Find where the given text appears and provide that cell's center as (X, Y) coordinate. 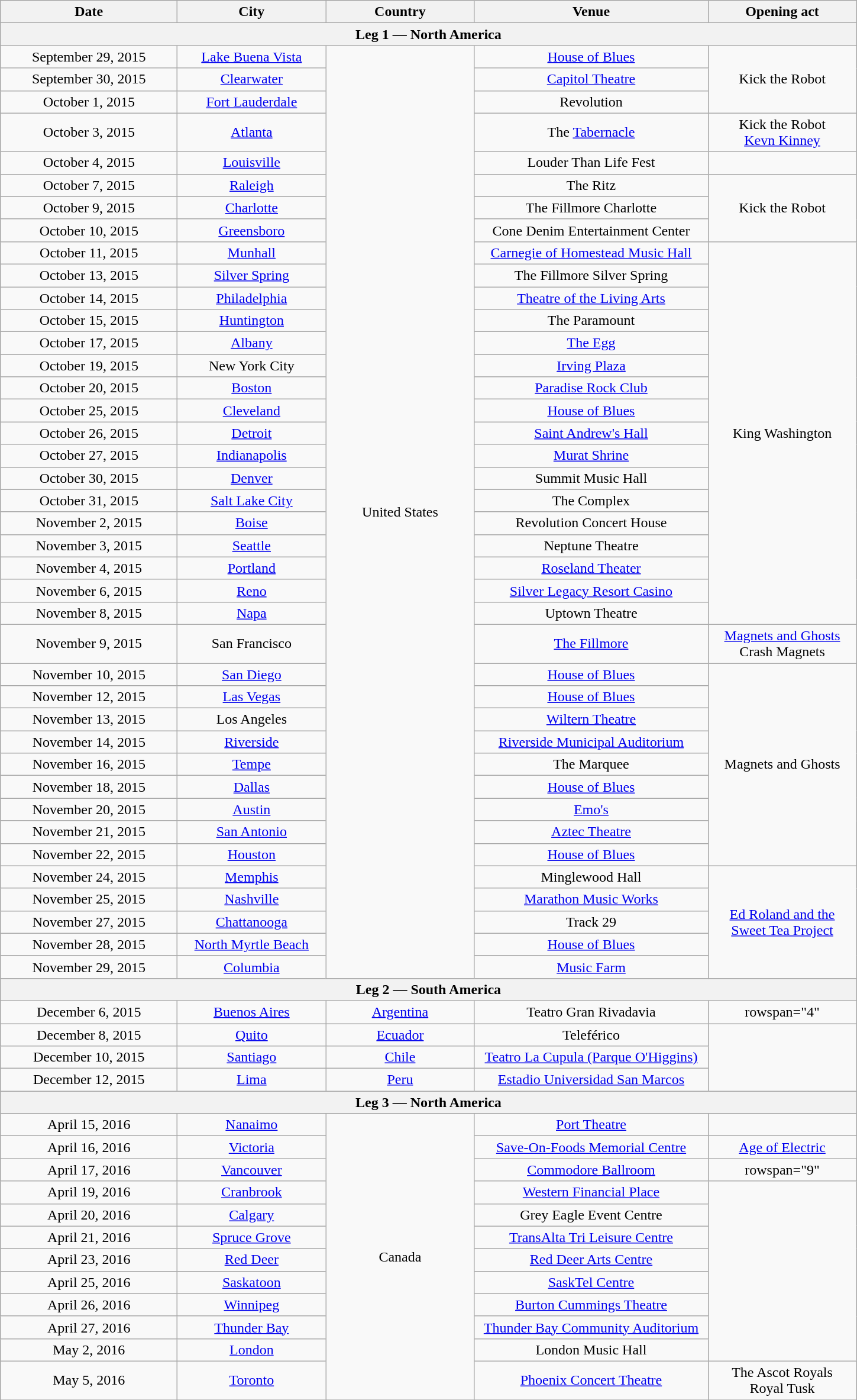
King Washington (782, 433)
October 13, 2015 (89, 275)
October 30, 2015 (89, 478)
Minglewood Hall (591, 877)
Boston (252, 388)
November 24, 2015 (89, 877)
Red Deer (252, 1260)
April 26, 2016 (89, 1305)
Toronto (252, 1380)
London Music Hall (591, 1350)
Commodore Ballroom (591, 1170)
Age of Electric (782, 1147)
May 2, 2016 (89, 1350)
November 27, 2015 (89, 922)
Carnegie of Homestead Music Hall (591, 253)
Clearwater (252, 79)
April 16, 2016 (89, 1147)
Buenos Aires (252, 1012)
Cranbrook (252, 1192)
November 20, 2015 (89, 809)
Silver Spring (252, 275)
November 9, 2015 (89, 644)
Munhall (252, 253)
April 21, 2016 (89, 1237)
Revolution (591, 102)
December 6, 2015 (89, 1012)
Capitol Theatre (591, 79)
Raleigh (252, 185)
Charlotte (252, 208)
Emo's (591, 809)
Kick the RobotKevn Kinney (782, 133)
November 18, 2015 (89, 787)
United States (400, 512)
Winnipeg (252, 1305)
May 5, 2016 (89, 1380)
Lake Buena Vista (252, 57)
City (252, 12)
rowspan="4" (782, 1012)
Opening act (782, 12)
Denver (252, 478)
Teatro Gran Rivadavia (591, 1012)
Louisville (252, 163)
Cone Denim Entertainment Center (591, 230)
Tempe (252, 764)
Salt Lake City (252, 501)
Chattanooga (252, 922)
Grey Eagle Event Centre (591, 1215)
Western Financial Place (591, 1192)
October 27, 2015 (89, 456)
Columbia (252, 967)
The Fillmore Silver Spring (591, 275)
Indianapolis (252, 456)
Uptown Theatre (591, 613)
Austin (252, 809)
Revolution Concert House (591, 523)
Thunder Bay (252, 1327)
Quito (252, 1035)
April 23, 2016 (89, 1260)
Reno (252, 591)
Dallas (252, 787)
Seattle (252, 546)
Port Theatre (591, 1125)
Houston (252, 854)
November 10, 2015 (89, 674)
The Fillmore (591, 644)
April 27, 2016 (89, 1327)
April 20, 2016 (89, 1215)
The Complex (591, 501)
Santiago (252, 1057)
December 12, 2015 (89, 1080)
December 8, 2015 (89, 1035)
November 22, 2015 (89, 854)
SaskTel Centre (591, 1282)
London (252, 1350)
October 31, 2015 (89, 501)
Cleveland (252, 411)
Leg 3 — North America (428, 1102)
Leg 2 — South America (428, 989)
The Ascot Royals Royal Tusk (782, 1380)
Calgary (252, 1215)
November 21, 2015 (89, 832)
Nashville (252, 899)
Magnets and Ghosts (782, 764)
April 17, 2016 (89, 1170)
Las Vegas (252, 697)
October 19, 2015 (89, 366)
October 25, 2015 (89, 411)
Neptune Theatre (591, 546)
Huntington (252, 321)
November 14, 2015 (89, 742)
Date (89, 12)
Fort Lauderdale (252, 102)
The Paramount (591, 321)
Ecuador (400, 1035)
Napa (252, 613)
Boise (252, 523)
The Egg (591, 343)
Wiltern Theatre (591, 720)
October 10, 2015 (89, 230)
April 19, 2016 (89, 1192)
November 3, 2015 (89, 546)
Albany (252, 343)
Philadelphia (252, 298)
Save-On-Foods Memorial Centre (591, 1147)
Saint Andrew's Hall (591, 433)
Theatre of the Living Arts (591, 298)
Marathon Music Works (591, 899)
Ed Roland and the Sweet Tea Project (782, 922)
Saskatoon (252, 1282)
Magnets and GhostsCrash Magnets (782, 644)
April 15, 2016 (89, 1125)
Irving Plaza (591, 366)
Red Deer Arts Centre (591, 1260)
The Ritz (591, 185)
Teatro La Cupula (Parque O'Higgins) (591, 1057)
Canada (400, 1257)
San Antonio (252, 832)
October 1, 2015 (89, 102)
November 12, 2015 (89, 697)
Teleférico (591, 1035)
April 25, 2016 (89, 1282)
New York City (252, 366)
November 2, 2015 (89, 523)
Roseland Theater (591, 568)
November 25, 2015 (89, 899)
November 8, 2015 (89, 613)
Burton Cummings Theatre (591, 1305)
Portland (252, 568)
TransAlta Tri Leisure Centre (591, 1237)
rowspan="9" (782, 1170)
October 4, 2015 (89, 163)
San Diego (252, 674)
October 17, 2015 (89, 343)
Track 29 (591, 922)
Peru (400, 1080)
October 3, 2015 (89, 133)
Vancouver (252, 1170)
December 10, 2015 (89, 1057)
November 6, 2015 (89, 591)
October 26, 2015 (89, 433)
Estadio Universidad San Marcos (591, 1080)
Aztec Theatre (591, 832)
The Marquee (591, 764)
November 28, 2015 (89, 944)
North Myrtle Beach (252, 944)
Country (400, 12)
Nanaimo (252, 1125)
Argentina (400, 1012)
Summit Music Hall (591, 478)
Phoenix Concert Theatre (591, 1380)
November 4, 2015 (89, 568)
November 29, 2015 (89, 967)
October 7, 2015 (89, 185)
Louder Than Life Fest (591, 163)
Spruce Grove (252, 1237)
Chile (400, 1057)
Detroit (252, 433)
Lima (252, 1080)
Greensboro (252, 230)
Paradise Rock Club (591, 388)
October 14, 2015 (89, 298)
September 29, 2015 (89, 57)
The Fillmore Charlotte (591, 208)
The Tabernacle (591, 133)
Music Farm (591, 967)
Riverside (252, 742)
October 11, 2015 (89, 253)
October 20, 2015 (89, 388)
Silver Legacy Resort Casino (591, 591)
Atlanta (252, 133)
Riverside Municipal Auditorium (591, 742)
Los Angeles (252, 720)
Venue (591, 12)
October 9, 2015 (89, 208)
November 16, 2015 (89, 764)
Leg 1 — North America (428, 34)
San Francisco (252, 644)
October 15, 2015 (89, 321)
November 13, 2015 (89, 720)
Murat Shrine (591, 456)
September 30, 2015 (89, 79)
Thunder Bay Community Auditorium (591, 1327)
Victoria (252, 1147)
Memphis (252, 877)
